For the text-containing cell, return its midpoint in (x, y) coordinate format. 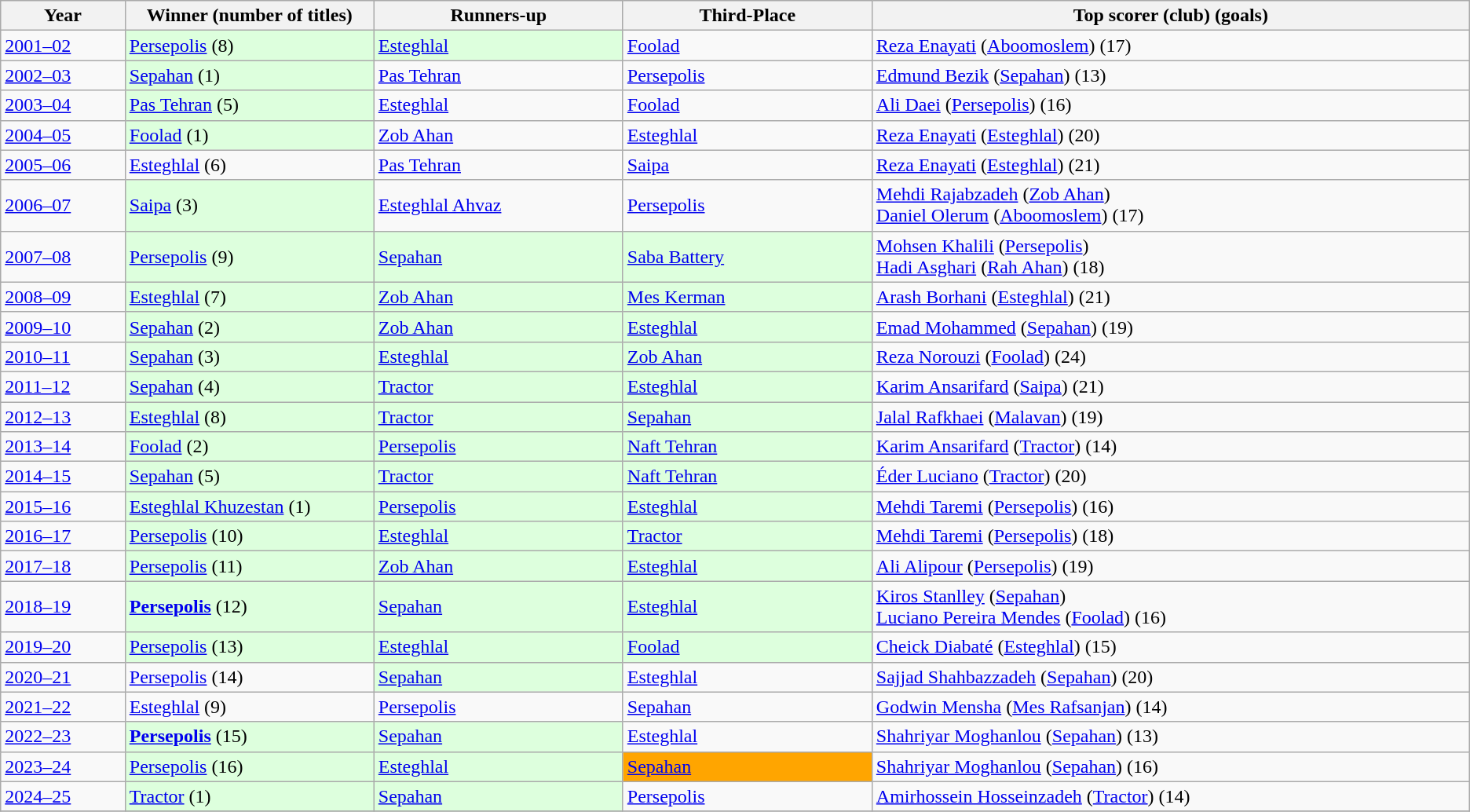
2013–14 (63, 447)
Pas Tehran (5) (250, 105)
Year (63, 16)
Reza Enayati (Aboomoslem) (17) (1170, 46)
2003–04 (63, 105)
Persepolis (10) (250, 536)
2012–13 (63, 417)
Arash Borhani (Esteghlal) (21) (1170, 297)
2004–05 (63, 135)
2019–20 (63, 647)
Ali Daei (Persepolis) (16) (1170, 105)
2010–11 (63, 357)
2008–09 (63, 297)
2002–03 (63, 75)
Emad Mohammed (Sepahan) (19) (1170, 327)
Sepahan (3) (250, 357)
Esteghlal Khuzestan (1) (250, 507)
2020–21 (63, 677)
Esteghlal (7) (250, 297)
Persepolis (15) (250, 737)
2016–17 (63, 536)
Persepolis (12) (250, 606)
Esteghlal (6) (250, 165)
Reza Enayati (Esteghlal) (20) (1170, 135)
Amirhossein Hosseinzadeh (Tractor) (14) (1170, 796)
Ali Alipour (Persepolis) (19) (1170, 566)
2023–24 (63, 766)
Winner (number of titles) (250, 16)
Kiros Stanlley (Sepahan) Luciano Pereira Mendes (Foolad) (16) (1170, 606)
Sajjad Shahbazzadeh (Sepahan) (20) (1170, 677)
Mehdi Taremi (Persepolis) (16) (1170, 507)
2014–15 (63, 477)
2018–19 (63, 606)
2011–12 (63, 386)
Foolad (1) (250, 135)
Persepolis (11) (250, 566)
Foolad (2) (250, 447)
2015–16 (63, 507)
Jalal Rafkhaei (Malavan) (19) (1170, 417)
Karim Ansarifard (Tractor) (14) (1170, 447)
Sepahan (2) (250, 327)
Mehdi Rajabzadeh (Zob Ahan) Daniel Olerum (Aboomoslem) (17) (1170, 206)
Saipa (3) (250, 206)
2005–06 (63, 165)
Mehdi Taremi (Persepolis) (18) (1170, 536)
Karim Ansarifard (Saipa) (21) (1170, 386)
2009–10 (63, 327)
Persepolis (8) (250, 46)
Top scorer (club) (goals) (1170, 16)
2022–23 (63, 737)
Saipa (748, 165)
2024–25 (63, 796)
Sepahan (5) (250, 477)
2001–02 (63, 46)
Shahriyar Moghanlou (Sepahan) (16) (1170, 766)
Reza Enayati (Esteghlal) (21) (1170, 165)
Persepolis (13) (250, 647)
Sepahan (4) (250, 386)
Reza Norouzi (Foolad) (24) (1170, 357)
Éder Luciano (Tractor) (20) (1170, 477)
Mes Kerman (748, 297)
Shahriyar Moghanlou (Sepahan) (13) (1170, 737)
Mohsen Khalili (Persepolis) Hadi Asghari (Rah Ahan) (18) (1170, 256)
Persepolis (14) (250, 677)
Persepolis (9) (250, 256)
Esteghlal (9) (250, 707)
Cheick Diabaté (Esteghlal) (15) (1170, 647)
2007–08 (63, 256)
Sepahan (1) (250, 75)
Esteghlal (8) (250, 417)
Saba Battery (748, 256)
Runners-up (498, 16)
2021–22 (63, 707)
2006–07 (63, 206)
Persepolis (16) (250, 766)
Third-Place (748, 16)
2017–18 (63, 566)
Esteghlal Ahvaz (498, 206)
Edmund Bezik (Sepahan) (13) (1170, 75)
Tractor (1) (250, 796)
Godwin Mensha (Mes Rafsanjan) (14) (1170, 707)
